Return [x, y] of the center of cell containing provided text 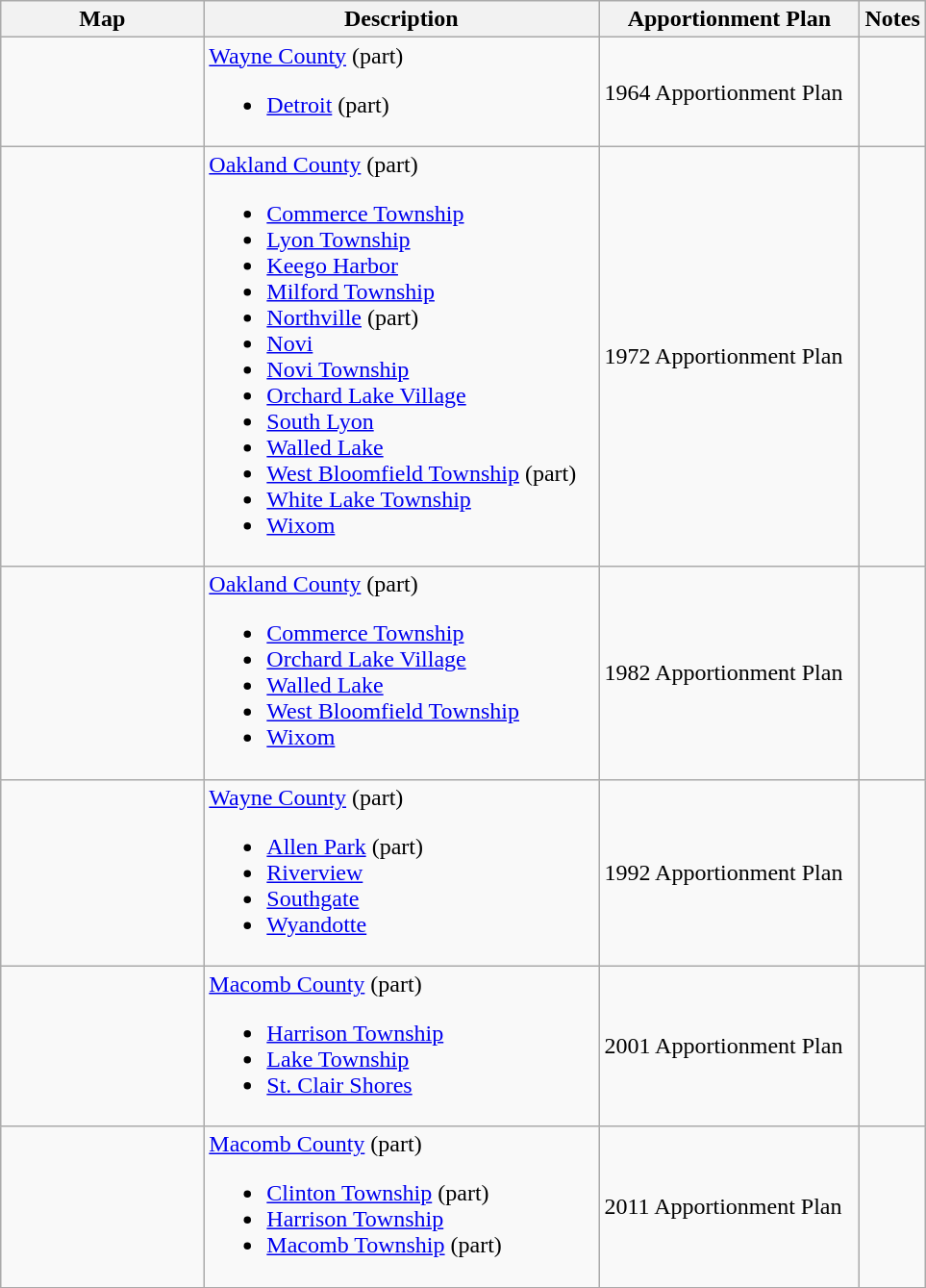
1982 Apportionment Plan [729, 673]
Map [102, 19]
Wayne County (part)Detroit (part) [402, 92]
Wayne County (part)Allen Park (part)RiverviewSouthgateWyandotte [402, 872]
Macomb County (part)Harrison TownshipLake TownshipSt. Clair Shores [402, 1047]
1964 Apportionment Plan [729, 92]
Apportionment Plan [729, 19]
Description [402, 19]
Oakland County (part)Commerce TownshipOrchard Lake VillageWalled LakeWest Bloomfield TownshipWixom [402, 673]
2001 Apportionment Plan [729, 1047]
1972 Apportionment Plan [729, 356]
2011 Apportionment Plan [729, 1206]
Notes [892, 19]
Macomb County (part)Clinton Township (part)Harrison TownshipMacomb Township (part) [402, 1206]
1992 Apportionment Plan [729, 872]
